Return (X, Y) of the center of cell containing provided text 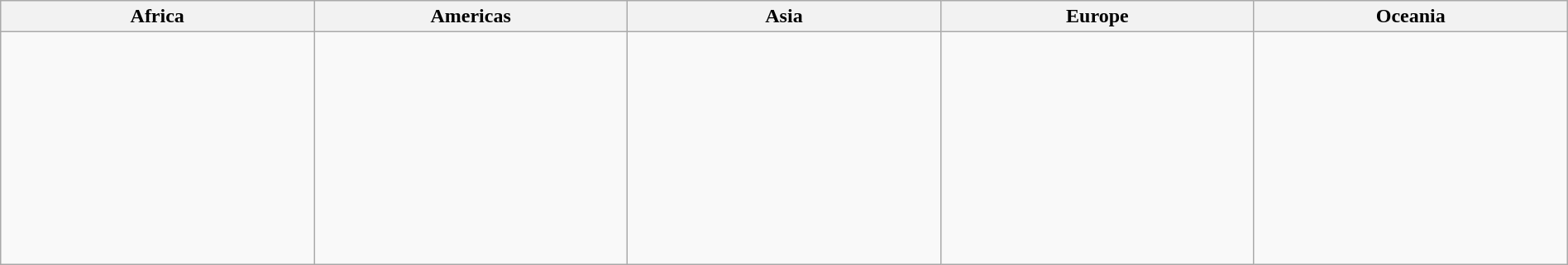
Africa (157, 17)
Oceania (1411, 17)
Europe (1097, 17)
Americas (471, 17)
Asia (784, 17)
